Extract the (x, y) coordinate from the center of the cell holding the provided text.  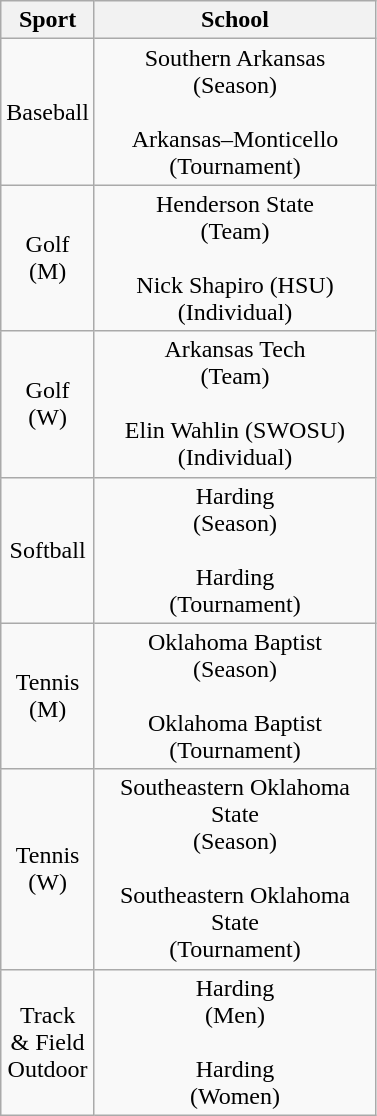
Tennis(W) (48, 869)
Southern Arkansas(Season)Arkansas–Monticello(Tournament) (234, 112)
Golf(W) (48, 404)
School (234, 20)
Henderson State(Team)Nick Shapiro (HSU)(Individual) (234, 258)
Oklahoma Baptist(Season)Oklahoma Baptist(Tournament) (234, 696)
Arkansas Tech(Team)Elin Wahlin (SWOSU)(Individual) (234, 404)
Baseball (48, 112)
Track& FieldOutdoor (48, 1042)
Harding(Season)Harding(Tournament) (234, 550)
Softball (48, 550)
Sport (48, 20)
Tennis(M) (48, 696)
Golf(M) (48, 258)
Southeastern Oklahoma State(Season)Southeastern Oklahoma State(Tournament) (234, 869)
Harding(Men)Harding(Women) (234, 1042)
